Extract the (X, Y) coordinate from the center of the cell holding the provided text.  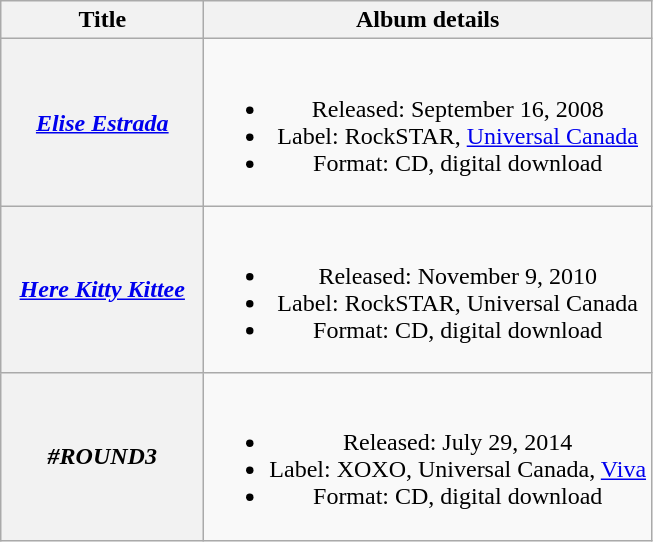
Album details (428, 20)
Here Kitty Kittee (102, 290)
Elise Estrada (102, 122)
Released: July 29, 2014Label: XOXO, Universal Canada, VivaFormat: CD, digital download (428, 456)
Released: September 16, 2008Label: RockSTAR, Universal CanadaFormat: CD, digital download (428, 122)
Released: November 9, 2010Label: RockSTAR, Universal CanadaFormat: CD, digital download (428, 290)
Title (102, 20)
#ROUND3 (102, 456)
